Scan for the cell matching the given text and deliver its (x, y) coordinate at center. 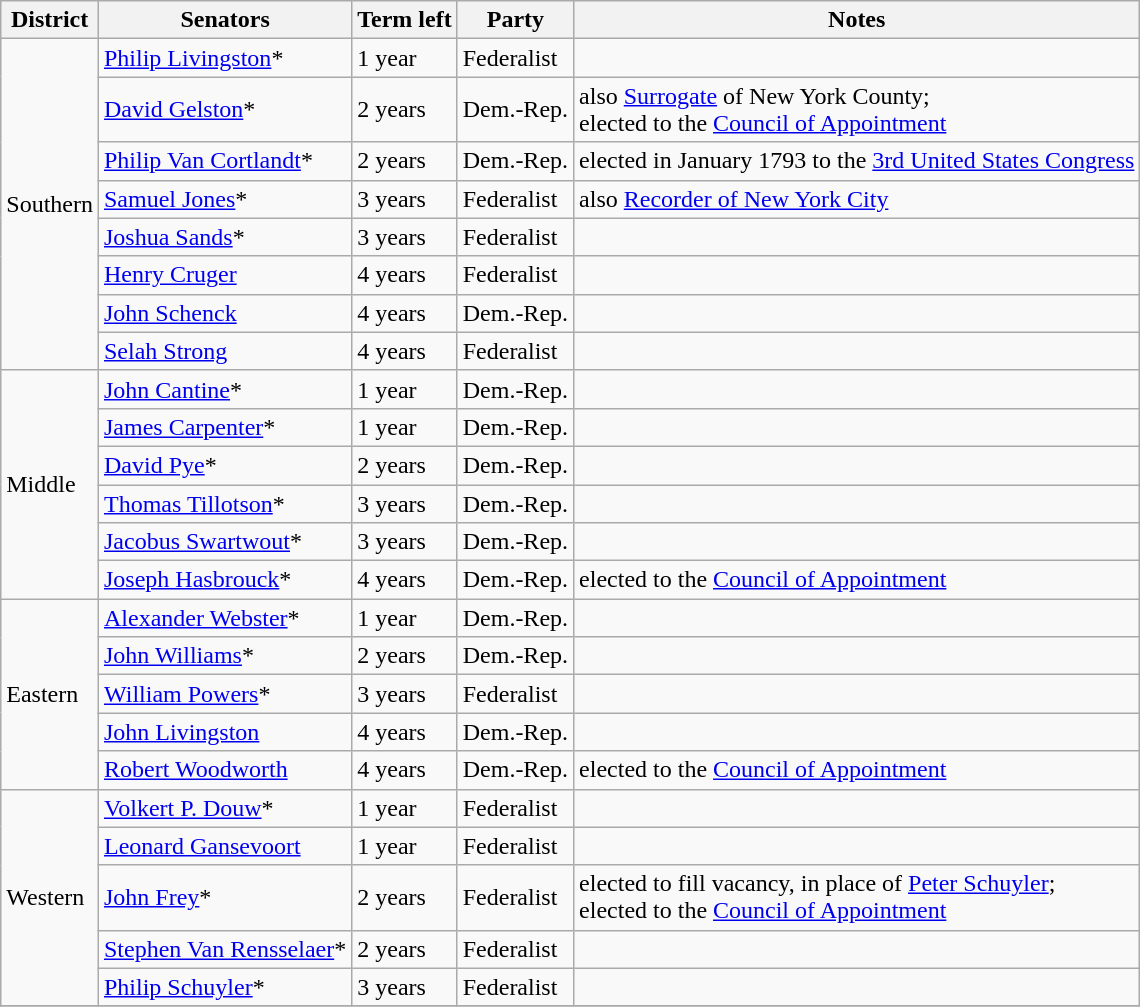
Term left (404, 20)
elected in January 1793 to the 3rd United States Congress (857, 161)
also Recorder of New York City (857, 199)
Senators (224, 20)
Eastern (50, 694)
Samuel Jones* (224, 199)
Notes (857, 20)
Thomas Tillotson* (224, 503)
John Schenck (224, 313)
Southern (50, 205)
Alexander Webster* (224, 618)
David Gelston* (224, 110)
Jacobus Swartwout* (224, 542)
Leonard Gansevoort (224, 846)
Philip Van Cortlandt* (224, 161)
Middle (50, 484)
also Surrogate of New York County; elected to the Council of Appointment (857, 110)
Robert Woodworth (224, 770)
Philip Livingston* (224, 58)
James Carpenter* (224, 427)
John Cantine* (224, 389)
William Powers* (224, 694)
Joshua Sands* (224, 237)
David Pye* (224, 465)
Selah Strong (224, 351)
Stephen Van Rensselaer* (224, 949)
John Livingston (224, 732)
elected to fill vacancy, in place of Peter Schuyler; elected to the Council of Appointment (857, 898)
John Williams* (224, 656)
Western (50, 898)
Joseph Hasbrouck* (224, 580)
Party (515, 20)
Philip Schuyler* (224, 987)
District (50, 20)
John Frey* (224, 898)
Henry Cruger (224, 275)
Volkert P. Douw* (224, 808)
